Capture the cell that displays the provided text and extract its (X, Y) central coordinate. 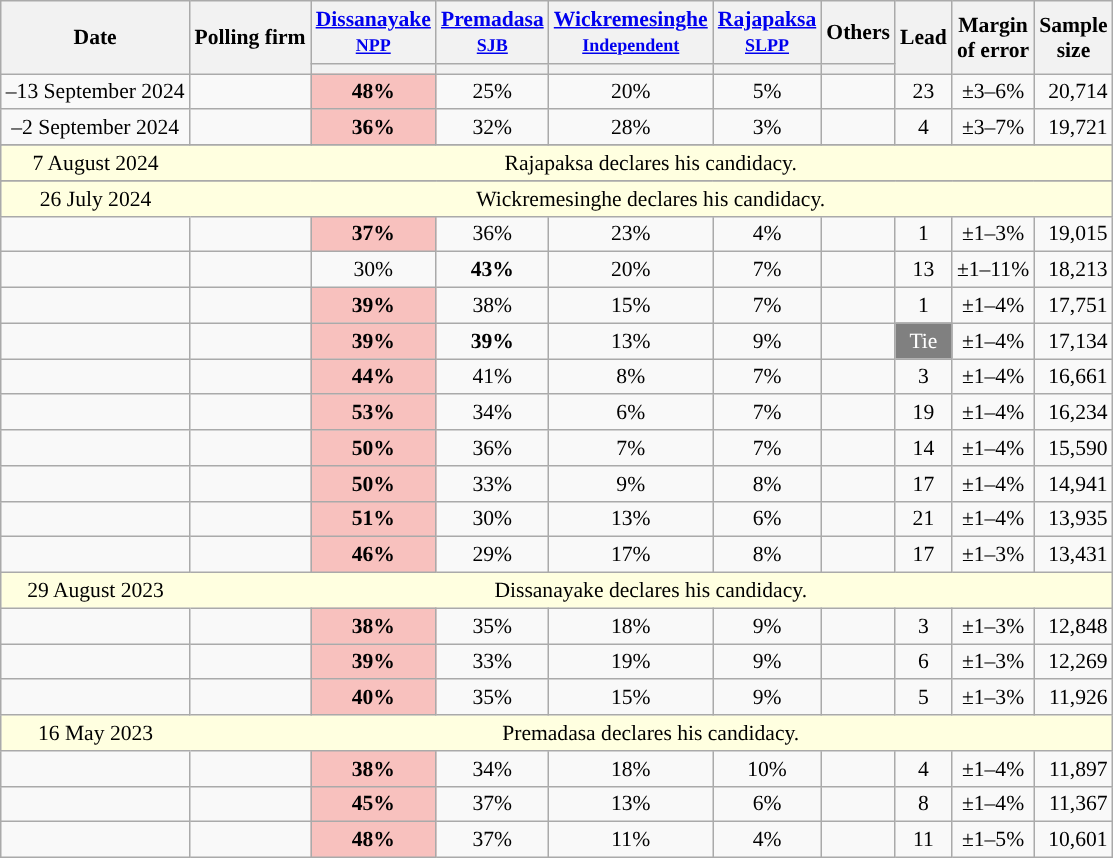
16,661 (1073, 377)
44% (374, 377)
11 (924, 840)
15,590 (1073, 448)
53% (374, 413)
18,213 (1073, 270)
19% (631, 662)
14,941 (1073, 484)
28% (631, 128)
25% (492, 92)
21 (924, 519)
13,935 (1073, 519)
±3–6% (993, 92)
Date (96, 38)
Tie (924, 341)
11,367 (1073, 804)
40% (374, 698)
Samplesize (1073, 38)
17,134 (1073, 341)
13 (924, 270)
51% (374, 519)
Lead (924, 38)
RajapaksaSLPP (767, 32)
19,721 (1073, 128)
23 (924, 92)
29 August 2023 (96, 591)
12,848 (1073, 626)
46% (374, 555)
13,431 (1073, 555)
±1–5% (993, 840)
16 May 2023 (96, 733)
DissanayakeNPP (374, 32)
20,714 (1073, 92)
Wickremesinghe declares his candidacy. (652, 199)
19,015 (1073, 234)
11,897 (1073, 769)
10% (767, 769)
5% (767, 92)
19 (924, 413)
11% (631, 840)
32% (492, 128)
Dissanayake declares his candidacy. (652, 591)
17,751 (1073, 306)
8 (924, 804)
Marginof error (993, 38)
5 (924, 698)
16,234 (1073, 413)
14 (924, 448)
–13 September 2024 (96, 92)
17% (631, 555)
3% (767, 128)
Others (858, 32)
23% (631, 234)
6 (924, 662)
±3–7% (993, 128)
7 August 2024 (96, 163)
45% (374, 804)
Premadasa declares his candidacy. (652, 733)
41% (492, 377)
±1–11% (993, 270)
43% (492, 270)
PremadasaSJB (492, 32)
29% (492, 555)
26 July 2024 (96, 199)
–2 September 2024 (96, 128)
Rajapaksa declares his candidacy. (652, 163)
11,926 (1073, 698)
WickremesingheIndependent (631, 32)
Polling firm (250, 38)
12,269 (1073, 662)
10,601 (1073, 840)
